Extract the [x, y] coordinate from the center of the cell holding the provided text.  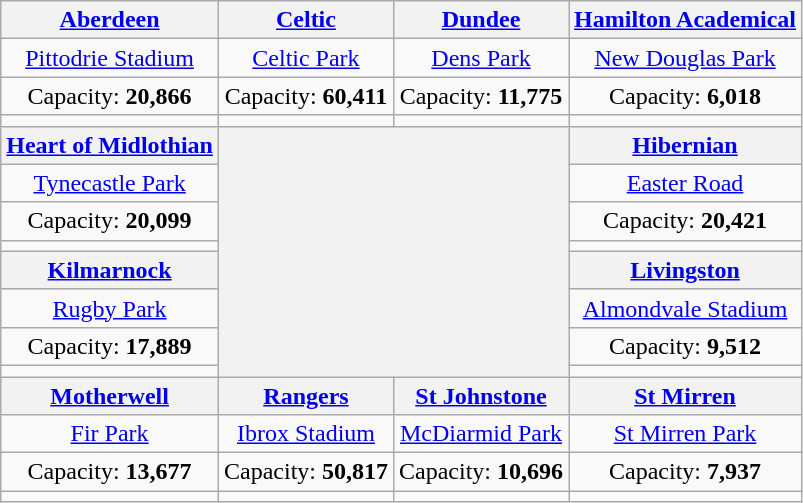
Heart of Midlothian [110, 145]
Capacity: 11,775 [480, 96]
St Johnstone [480, 395]
Livingston [686, 270]
Capacity: 60,411 [306, 96]
Easter Road [686, 183]
Hamilton Academical [686, 20]
Almondvale Stadium [686, 308]
Dundee [480, 20]
Ibrox Stadium [306, 434]
Celtic Park [306, 58]
Capacity: 10,696 [480, 472]
Fir Park [110, 434]
Capacity: 6,018 [686, 96]
St Mirren Park [686, 434]
Hibernian [686, 145]
Kilmarnock [110, 270]
Rugby Park [110, 308]
New Douglas Park [686, 58]
Motherwell [110, 395]
Capacity: 13,677 [110, 472]
Aberdeen [110, 20]
Capacity: 50,817 [306, 472]
Capacity: 20,421 [686, 221]
McDiarmid Park [480, 434]
St Mirren [686, 395]
Capacity: 17,889 [110, 346]
Tynecastle Park [110, 183]
Capacity: 9,512 [686, 346]
Celtic [306, 20]
Rangers [306, 395]
Capacity: 20,866 [110, 96]
Pittodrie Stadium [110, 58]
Dens Park [480, 58]
Capacity: 7,937 [686, 472]
Capacity: 20,099 [110, 221]
